Determine the (x, y) coordinate at the center of the cell enclosing the given text.  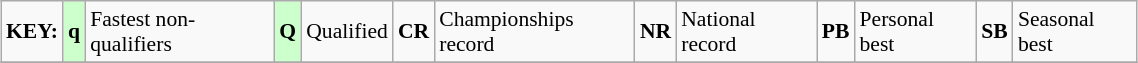
Seasonal best (1075, 32)
CR (414, 32)
q (74, 32)
Qualified (347, 32)
NR (656, 32)
PB (836, 32)
Personal best (916, 32)
Championships record (534, 32)
National record (746, 32)
SB (994, 32)
Fastest non-qualifiers (180, 32)
KEY: (32, 32)
Q (288, 32)
